Scan for the cell matching the given text and deliver its (x, y) coordinate at center. 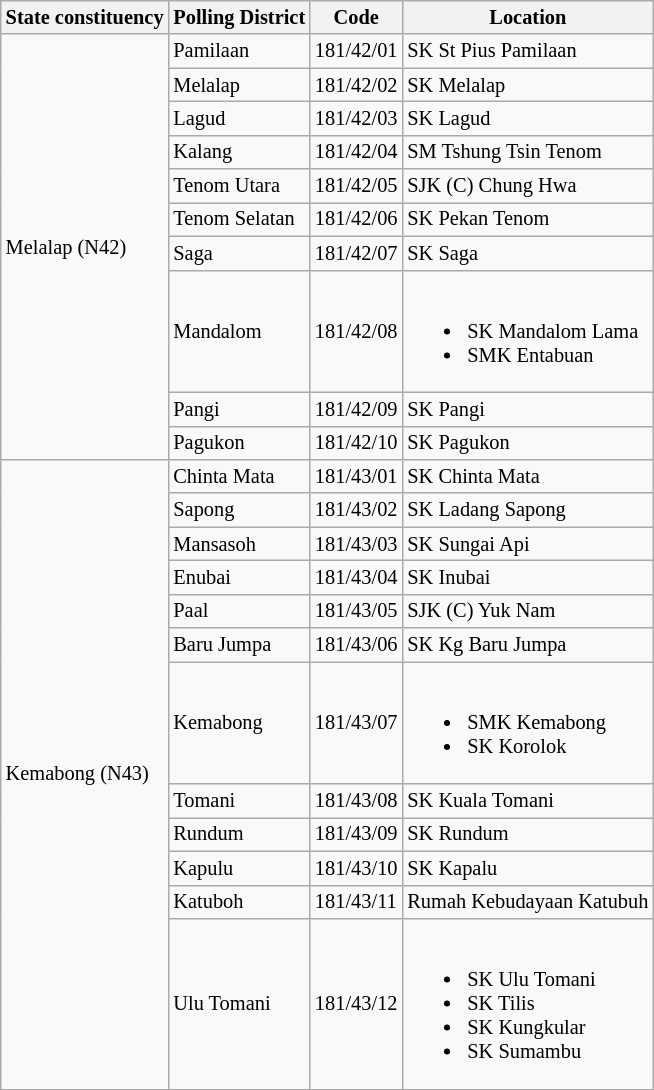
181/43/12 (356, 1003)
181/43/10 (356, 868)
181/42/09 (356, 409)
181/43/03 (356, 544)
SK Saga (528, 253)
181/42/08 (356, 331)
Saga (239, 253)
SJK (C) Chung Hwa (528, 186)
181/42/02 (356, 85)
SK Mandalom LamaSMK Entabuan (528, 331)
181/43/05 (356, 611)
Chinta Mata (239, 476)
SMK KemabongSK Korolok (528, 722)
Polling District (239, 17)
Kalang (239, 152)
Kemabong (N43) (85, 774)
Mandalom (239, 331)
Melalap (239, 85)
Melalap (N42) (85, 246)
Rumah Kebudayaan Katubuh (528, 902)
181/43/01 (356, 476)
181/42/07 (356, 253)
Sapong (239, 510)
SK Melalap (528, 85)
181/43/06 (356, 645)
Tenom Selatan (239, 219)
SK Lagud (528, 118)
SK Ulu TomaniSK TilisSK KungkularSK Sumambu (528, 1003)
181/42/03 (356, 118)
Location (528, 17)
Mansasoh (239, 544)
Ulu Tomani (239, 1003)
181/42/05 (356, 186)
SJK (C) Yuk Nam (528, 611)
SK Pangi (528, 409)
SK Ladang Sapong (528, 510)
SK Chinta Mata (528, 476)
SK Kg Baru Jumpa (528, 645)
SK Inubai (528, 577)
181/43/04 (356, 577)
181/43/11 (356, 902)
Lagud (239, 118)
181/43/09 (356, 834)
Pangi (239, 409)
Code (356, 17)
SK Rundum (528, 834)
Katuboh (239, 902)
Kapulu (239, 868)
181/43/02 (356, 510)
Rundum (239, 834)
181/42/06 (356, 219)
SK Kapalu (528, 868)
Pamilaan (239, 51)
181/42/04 (356, 152)
Pagukon (239, 443)
SK Kuala Tomani (528, 801)
State constituency (85, 17)
SK Pekan Tenom (528, 219)
181/43/07 (356, 722)
Tenom Utara (239, 186)
Paal (239, 611)
181/43/08 (356, 801)
Tomani (239, 801)
181/42/10 (356, 443)
Kemabong (239, 722)
SM Tshung Tsin Tenom (528, 152)
SK Sungai Api (528, 544)
Enubai (239, 577)
SK St Pius Pamilaan (528, 51)
181/42/01 (356, 51)
Baru Jumpa (239, 645)
SK Pagukon (528, 443)
